Return the (x, y) coordinate for the center point of the cell that contains the specified text.  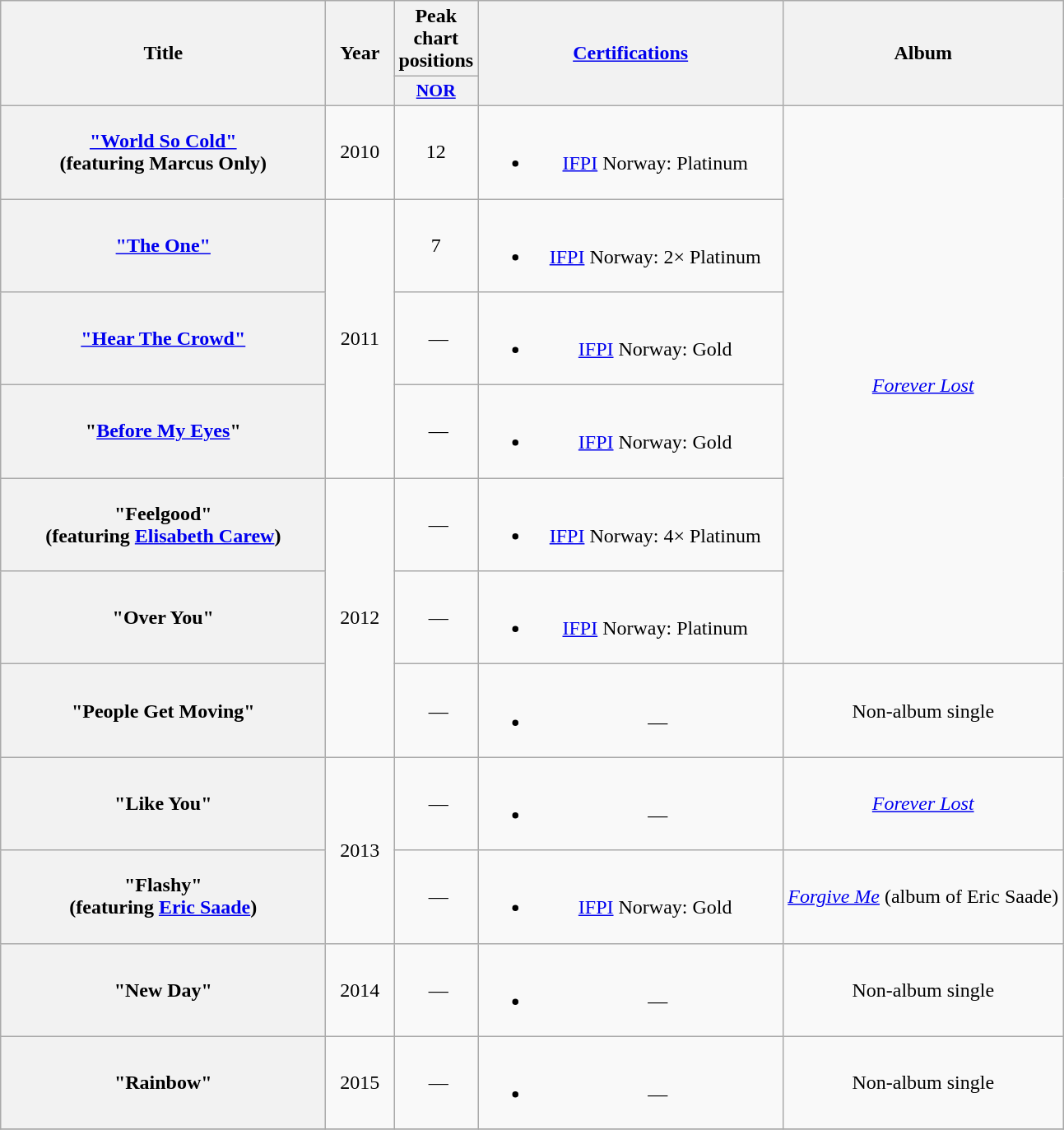
2015 (360, 1083)
Certifications (630, 53)
"Over You" (163, 617)
2014 (360, 989)
"The One" (163, 245)
2012 (360, 617)
"Feelgood"(featuring Elisabeth Carew) (163, 525)
"People Get Moving" (163, 711)
Title (163, 53)
2013 (360, 850)
12 (436, 151)
"Rainbow" (163, 1083)
IFPI Norway: 2× Platinum (630, 245)
Album (923, 53)
2011 (360, 339)
"Like You" (163, 803)
Forgive Me (album of Eric Saade) (923, 897)
Year (360, 53)
"World So Cold"(featuring Marcus Only) (163, 151)
"Hear The Crowd" (163, 339)
"Before My Eyes" (163, 431)
7 (436, 245)
IFPI Norway: 4× Platinum (630, 525)
"Flashy"(featuring Eric Saade) (163, 897)
2010 (360, 151)
"New Day" (163, 989)
NOR (436, 91)
Peak chart positions (436, 39)
